Output the [X, Y] coordinate of the center of the cell containing the given text.  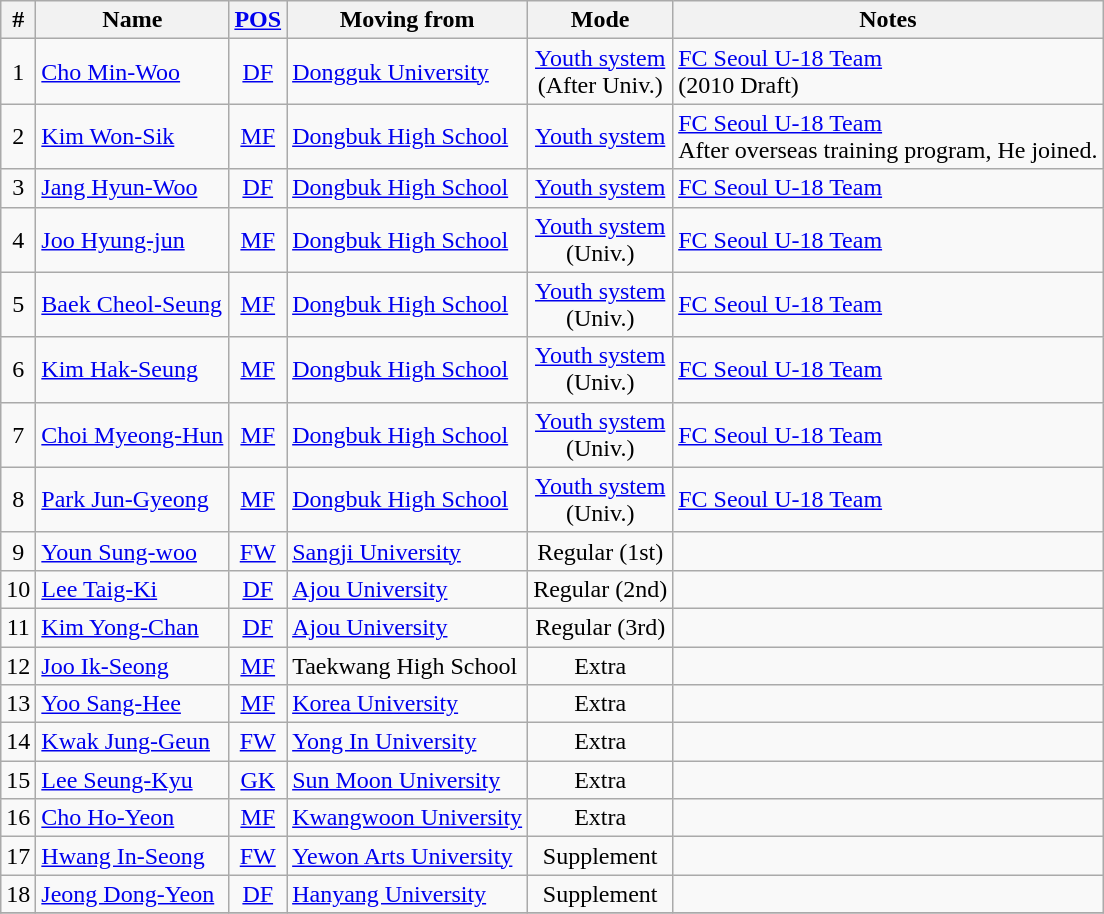
Joo Ik-Seong [132, 665]
FC Seoul U-18 Team(2010 Draft) [888, 72]
# [18, 20]
12 [18, 665]
Hanyang University [408, 894]
FC Seoul U-18 Team After overseas training program, He joined. [888, 136]
10 [18, 589]
Yewon Arts University [408, 856]
Notes [888, 20]
8 [18, 500]
7 [18, 434]
Yong In University [408, 742]
Kim Won-Sik [132, 136]
Jang Hyun-Woo [132, 188]
3 [18, 188]
1 [18, 72]
POS [258, 20]
Choi Myeong-Hun [132, 434]
Jeong Dong-Yeon [132, 894]
Regular (3rd) [600, 627]
Kwangwoon University [408, 818]
Cho Min-Woo [132, 72]
6 [18, 370]
Regular (1st) [600, 551]
Mode [600, 20]
5 [18, 304]
Sun Moon University [408, 780]
18 [18, 894]
Baek Cheol-Seung [132, 304]
Lee Seung-Kyu [132, 780]
4 [18, 240]
Korea University [408, 704]
Kim Hak-Seung [132, 370]
9 [18, 551]
Dongguk University [408, 72]
Regular (2nd) [600, 589]
15 [18, 780]
16 [18, 818]
2 [18, 136]
Taekwang High School [408, 665]
Park Jun-Gyeong [132, 500]
Sangji University [408, 551]
Kwak Jung-Geun [132, 742]
17 [18, 856]
Name [132, 20]
Hwang In-Seong [132, 856]
Youn Sung-woo [132, 551]
14 [18, 742]
Joo Hyung-jun [132, 240]
Youth system (After Univ.) [600, 72]
Yoo Sang-Hee [132, 704]
Cho Ho-Yeon [132, 818]
GK [258, 780]
Kim Yong-Chan [132, 627]
Lee Taig-Ki [132, 589]
13 [18, 704]
Moving from [408, 20]
11 [18, 627]
